Return the (x, y) coordinate for the center point of the cell that contains the specified text.  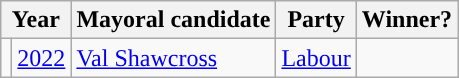
Mayoral candidate (174, 20)
2022 (42, 58)
Labour (316, 58)
Party (316, 20)
Val Shawcross (174, 58)
Winner? (406, 20)
Year (36, 20)
